Scan for the cell matching the given text and deliver its [X, Y] coordinate at center. 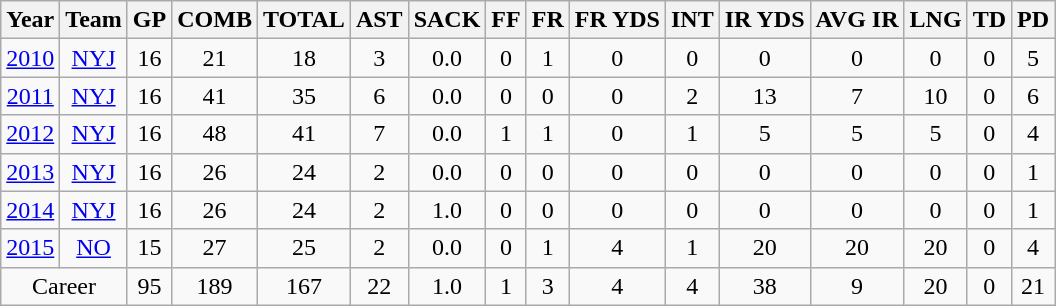
PD [1034, 20]
13 [764, 96]
35 [304, 96]
NO [94, 248]
IR YDS [764, 20]
10 [936, 96]
2011 [30, 96]
COMB [215, 20]
FF [506, 20]
TD [989, 20]
15 [149, 248]
Team [94, 20]
2013 [30, 172]
189 [215, 286]
22 [379, 286]
FR YDS [617, 20]
FR [548, 20]
48 [215, 134]
27 [215, 248]
Year [30, 20]
2012 [30, 134]
AST [379, 20]
2015 [30, 248]
TOTAL [304, 20]
25 [304, 248]
Career [64, 286]
2010 [30, 58]
18 [304, 58]
SACK [447, 20]
LNG [936, 20]
GP [149, 20]
95 [149, 286]
AVG IR [857, 20]
INT [692, 20]
38 [764, 286]
2014 [30, 210]
9 [857, 286]
167 [304, 286]
